Determine the (x, y) coordinate at the center of the cell enclosing the given text.  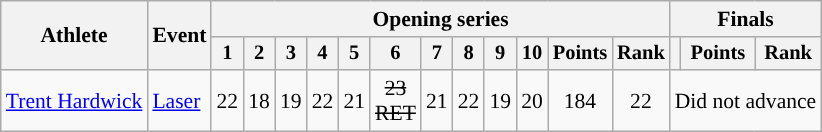
5 (354, 54)
Trent Hardwick (74, 100)
Finals (746, 19)
184 (580, 100)
4 (323, 54)
9 (500, 54)
Athlete (74, 36)
18 (259, 100)
10 (532, 54)
1 (227, 54)
20 (532, 100)
6 (396, 54)
23RET (396, 100)
7 (437, 54)
2 (259, 54)
3 (291, 54)
Event (179, 36)
Laser (179, 100)
Opening series (440, 19)
Did not advance (746, 100)
8 (469, 54)
